Extract the [X, Y] coordinate from the center of the cell holding the provided text.  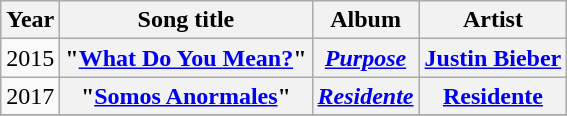
Artist [493, 20]
Album [366, 20]
"Somos Anormales" [186, 96]
Justin Bieber [493, 58]
Purpose [366, 58]
2015 [30, 58]
Song title [186, 20]
2017 [30, 96]
"What Do You Mean?" [186, 58]
Year [30, 20]
